Provide the (x, y) coordinate of the cell's center where the given text is located.  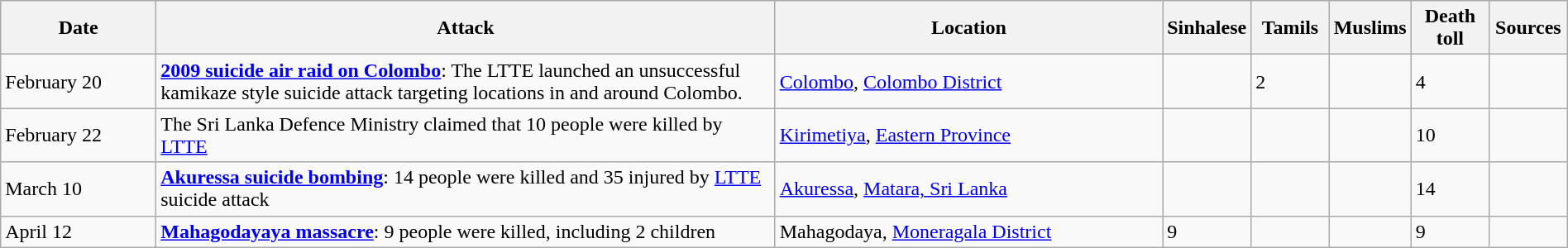
Attack (466, 28)
Mahagodayaya massacre: 9 people were killed, including 2 children (466, 231)
Sinhalese (1207, 28)
Mahagodaya, Moneragala District (968, 231)
4 (1450, 81)
10 (1450, 136)
Colombo, Colombo District (968, 81)
Akuressa, Matara, Sri Lanka (968, 188)
April 12 (79, 231)
March 10 (79, 188)
Akuressa suicide bombing: 14 people were killed and 35 injured by LTTE suicide attack (466, 188)
Death toll (1450, 28)
Tamils (1290, 28)
Date (79, 28)
2009 suicide air raid on Colombo: The LTTE launched an unsuccessful kamikaze style suicide attack targeting locations in and around Colombo. (466, 81)
Sources (1528, 28)
The Sri Lanka Defence Ministry claimed that 10 people were killed by LTTE (466, 136)
14 (1450, 188)
Location (968, 28)
Muslims (1370, 28)
February 20 (79, 81)
Kirimetiya, Eastern Province (968, 136)
February 22 (79, 136)
2 (1290, 81)
